Determine the [x, y] coordinate at the center of the cell enclosing the given text.  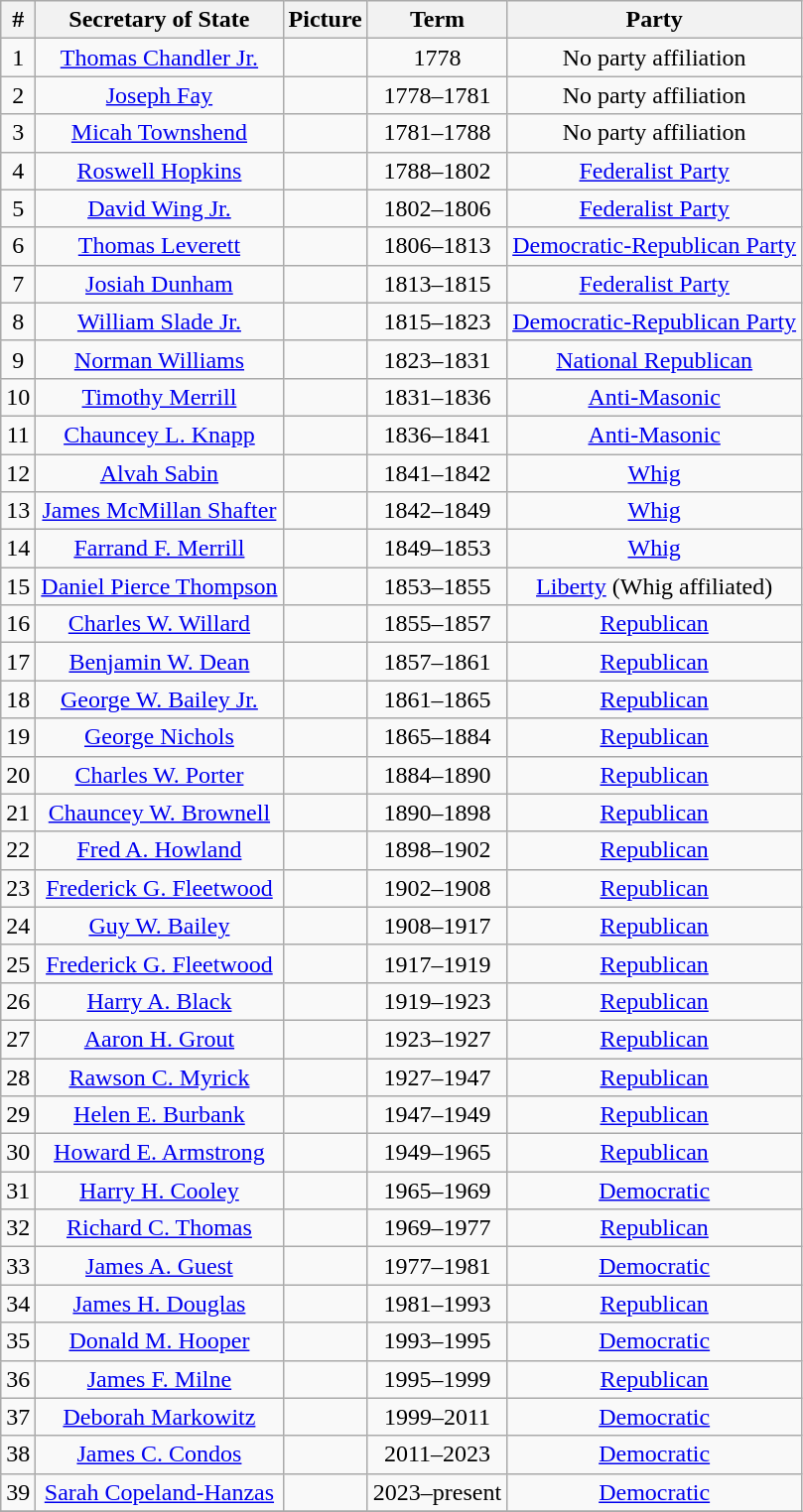
5 [18, 208]
25 [18, 963]
1831–1836 [437, 397]
Farrand F. Merrill [159, 549]
34 [18, 1304]
1884–1890 [437, 775]
1841–1842 [437, 473]
Rawson C. Myrick [159, 1076]
22 [18, 850]
21 [18, 813]
Term [437, 20]
1902–1908 [437, 888]
Helen E. Burbank [159, 1115]
Micah Townshend [159, 133]
1855–1857 [437, 624]
James C. Condos [159, 1454]
1981–1993 [437, 1304]
Norman Williams [159, 359]
Timothy Merrill [159, 397]
1923–1927 [437, 1039]
Guy W. Bailey [159, 926]
15 [18, 586]
1806–1813 [437, 246]
24 [18, 926]
Roswell Hopkins [159, 171]
1788–1802 [437, 171]
1865–1884 [437, 737]
13 [18, 511]
1965–1969 [437, 1191]
Picture [326, 20]
30 [18, 1153]
Aaron H. Grout [159, 1039]
14 [18, 549]
Harry A. Black [159, 1001]
James H. Douglas [159, 1304]
Richard C. Thomas [159, 1228]
1949–1965 [437, 1153]
William Slade Jr. [159, 321]
Liberty (Whig affiliated) [655, 586]
James F. Milne [159, 1379]
16 [18, 624]
39 [18, 1492]
11 [18, 435]
# [18, 20]
2023–present [437, 1492]
Charles W. Willard [159, 624]
1908–1917 [437, 926]
26 [18, 1001]
Secretary of State [159, 20]
28 [18, 1076]
1890–1898 [437, 813]
35 [18, 1341]
David Wing Jr. [159, 208]
33 [18, 1266]
1977–1981 [437, 1266]
1813–1815 [437, 284]
Benjamin W. Dean [159, 662]
1823–1831 [437, 359]
20 [18, 775]
1781–1788 [437, 133]
Harry H. Cooley [159, 1191]
1919–1923 [437, 1001]
Fred A. Howland [159, 850]
Chauncey W. Brownell [159, 813]
3 [18, 133]
1 [18, 58]
Sarah Copeland-Hanzas [159, 1492]
1969–1977 [437, 1228]
1842–1849 [437, 511]
1999–2011 [437, 1417]
27 [18, 1039]
23 [18, 888]
29 [18, 1115]
James McMillan Shafter [159, 511]
Donald M. Hooper [159, 1341]
Howard E. Armstrong [159, 1153]
6 [18, 246]
38 [18, 1454]
1917–1919 [437, 963]
Daniel Pierce Thompson [159, 586]
9 [18, 359]
2011–2023 [437, 1454]
1947–1949 [437, 1115]
19 [18, 737]
36 [18, 1379]
Thomas Chandler Jr. [159, 58]
1853–1855 [437, 586]
1927–1947 [437, 1076]
17 [18, 662]
Party [655, 20]
Deborah Markowitz [159, 1417]
1993–1995 [437, 1341]
37 [18, 1417]
1898–1902 [437, 850]
Alvah Sabin [159, 473]
1995–1999 [437, 1379]
1836–1841 [437, 435]
Charles W. Porter [159, 775]
James A. Guest [159, 1266]
12 [18, 473]
George W. Bailey Jr. [159, 699]
8 [18, 321]
2 [18, 95]
1802–1806 [437, 208]
1849–1853 [437, 549]
1815–1823 [437, 321]
National Republican [655, 359]
Chauncey L. Knapp [159, 435]
Joseph Fay [159, 95]
1778 [437, 58]
Thomas Leverett [159, 246]
George Nichols [159, 737]
10 [18, 397]
1778–1781 [437, 95]
31 [18, 1191]
32 [18, 1228]
7 [18, 284]
1861–1865 [437, 699]
Josiah Dunham [159, 284]
18 [18, 699]
1857–1861 [437, 662]
4 [18, 171]
